Detect which cell encompasses the target text, then output its [x, y] center coordinate. 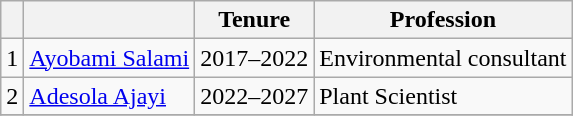
Adesola Ajayi [110, 96]
2017–2022 [254, 58]
Environmental consultant [443, 58]
2 [12, 96]
Tenure [254, 20]
2022–2027 [254, 96]
Ayobami Salami [110, 58]
Profession [443, 20]
1 [12, 58]
Plant Scientist [443, 96]
